Locate the cell with the specified text and output its (x, y) center coordinate. 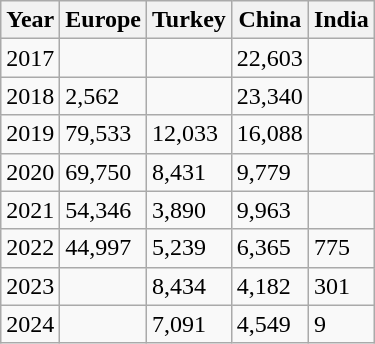
2018 (30, 96)
2021 (30, 210)
16,088 (270, 134)
India (341, 20)
775 (341, 248)
69,750 (104, 172)
2,562 (104, 96)
5,239 (188, 248)
2023 (30, 286)
8,434 (188, 286)
Turkey (188, 20)
9,779 (270, 172)
23,340 (270, 96)
2022 (30, 248)
Year (30, 20)
54,346 (104, 210)
4,549 (270, 324)
9,963 (270, 210)
2024 (30, 324)
2020 (30, 172)
22,603 (270, 58)
6,365 (270, 248)
2017 (30, 58)
2019 (30, 134)
4,182 (270, 286)
7,091 (188, 324)
Europe (104, 20)
9 (341, 324)
44,997 (104, 248)
China (270, 20)
12,033 (188, 134)
301 (341, 286)
79,533 (104, 134)
8,431 (188, 172)
3,890 (188, 210)
